Pinpoint the cell where the given text exists, returning its (x, y) midpoint coordinate. 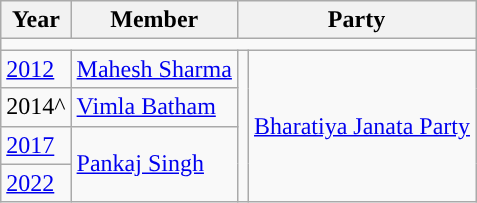
Member (154, 20)
Bharatiya Janata Party (362, 126)
Mahesh Sharma (154, 69)
Year (36, 20)
Pankaj Singh (154, 164)
2012 (36, 69)
2022 (36, 183)
2017 (36, 145)
2014^ (36, 107)
Party (356, 20)
Vimla Batham (154, 107)
